Detect which cell encompasses the target text, then output its (X, Y) center coordinate. 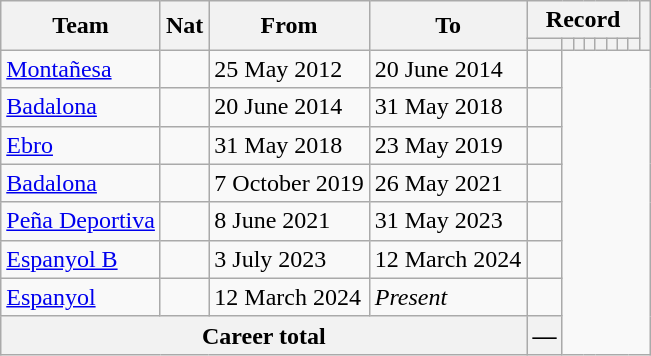
Espanyol B (81, 259)
Montañesa (81, 69)
Peña Deportiva (81, 221)
8 June 2021 (289, 221)
26 May 2021 (448, 183)
Ebro (81, 145)
Record (583, 20)
— (544, 335)
7 October 2019 (289, 183)
To (448, 26)
25 May 2012 (289, 69)
Present (448, 297)
Career total (264, 335)
Nat (184, 26)
3 July 2023 (289, 259)
Team (81, 26)
23 May 2019 (448, 145)
From (289, 26)
31 May 2023 (448, 221)
Espanyol (81, 297)
